Extract the [x, y] coordinate from the center of the cell holding the provided text.  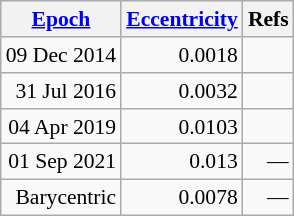
Barycentric [61, 197]
09 Dec 2014 [61, 55]
Epoch [61, 19]
0.0018 [182, 55]
04 Apr 2019 [61, 126]
Eccentricity [182, 19]
01 Sep 2021 [61, 162]
0.013 [182, 162]
0.0032 [182, 91]
Refs [268, 19]
0.0078 [182, 197]
31 Jul 2016 [61, 91]
0.0103 [182, 126]
